Locate the cell with the specified text and output its [x, y] center coordinate. 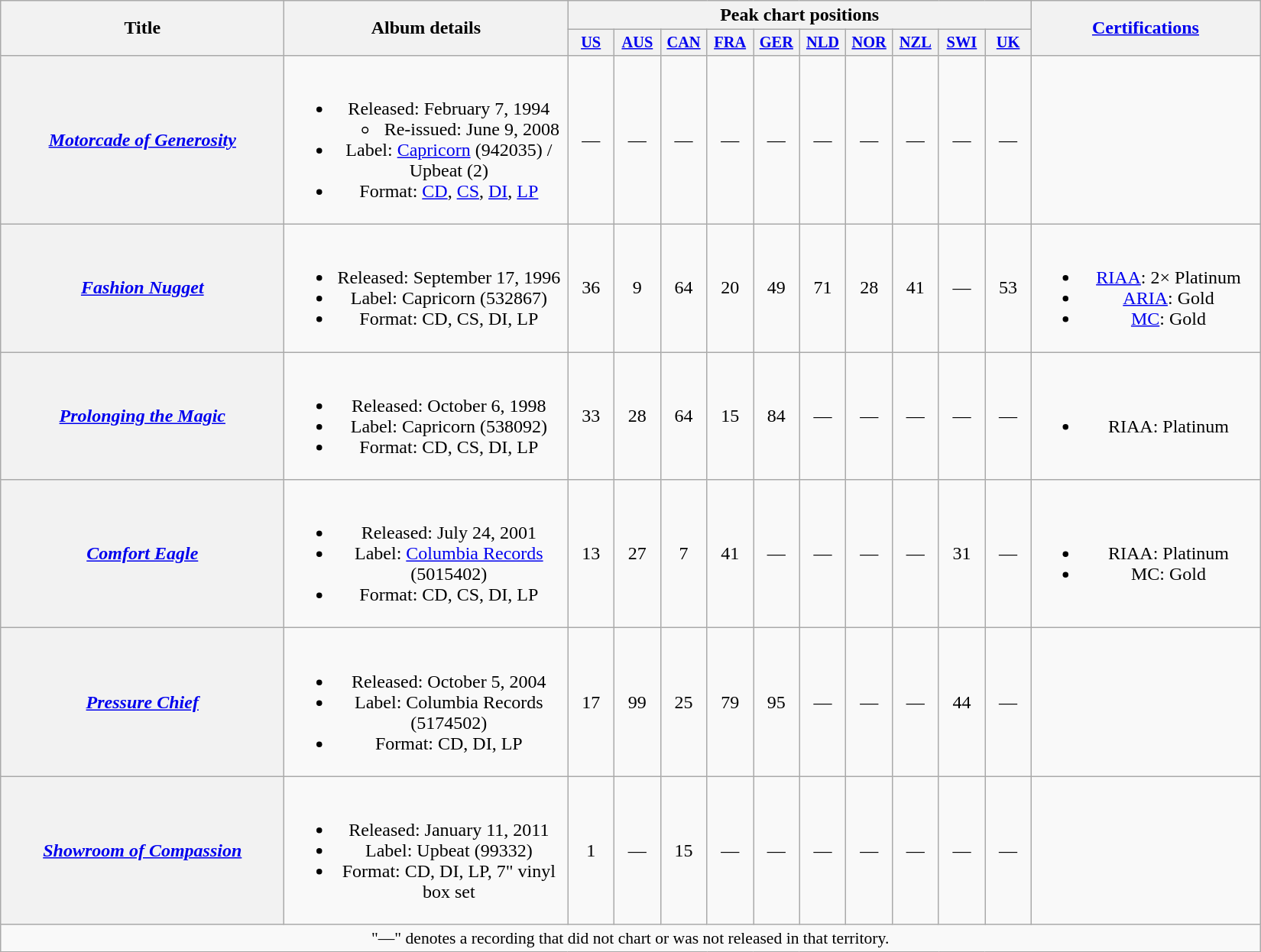
99 [637, 702]
Released: January 11, 2011Label: Upbeat (99332)Format: CD, DI, LP, 7" vinyl box set [426, 850]
Pressure Chief [142, 702]
31 [961, 554]
79 [731, 702]
17 [592, 702]
Released: September 17, 1996Label: Capricorn (532867)Format: CD, CS, DI, LP [426, 289]
Title [142, 28]
1 [592, 850]
36 [592, 289]
Released: February 7, 1994Re-issued: June 9, 2008Label: Capricorn (942035) / Upbeat (2)Format: CD, CS, DI, LP [426, 139]
SWI [961, 43]
GER [776, 43]
44 [961, 702]
NZL [916, 43]
Released: July 24, 2001Label: Columbia Records (5015402)Format: CD, CS, DI, LP [426, 554]
RIAA: PlatinumMC: Gold [1145, 554]
49 [776, 289]
20 [731, 289]
FRA [731, 43]
27 [637, 554]
UK [1009, 43]
9 [637, 289]
NLD [822, 43]
53 [1009, 289]
Released: October 5, 2004Label: Columbia Records (5174502)Format: CD, DI, LP [426, 702]
Prolonging the Magic [142, 416]
RIAA: Platinum [1145, 416]
RIAA: 2× PlatinumARIA: GoldMC: Gold [1145, 289]
84 [776, 416]
25 [683, 702]
7 [683, 554]
"—" denotes a recording that did not chart or was not released in that territory. [630, 938]
Album details [426, 28]
CAN [683, 43]
Showroom of Compassion [142, 850]
33 [592, 416]
Comfort Eagle [142, 554]
Fashion Nugget [142, 289]
Released: October 6, 1998Label: Capricorn (538092)Format: CD, CS, DI, LP [426, 416]
AUS [637, 43]
95 [776, 702]
US [592, 43]
13 [592, 554]
Peak chart positions [799, 15]
Certifications [1145, 28]
71 [822, 289]
NOR [870, 43]
Motorcade of Generosity [142, 139]
